Provide the (x, y) coordinate of the cell's center where the given text is located.  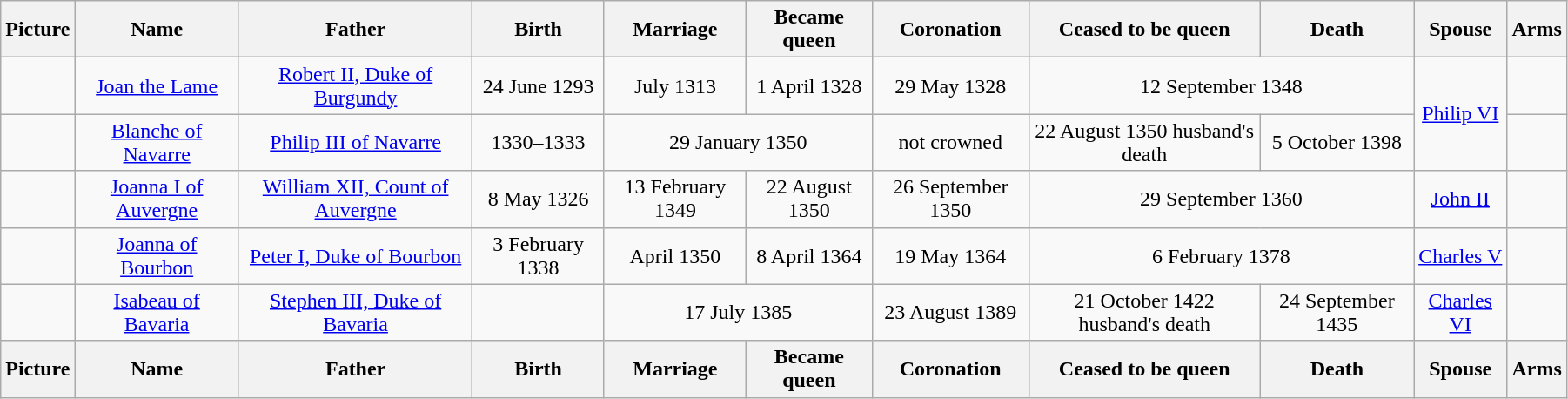
Blanche of Navarre (157, 143)
Joan the Lame (157, 85)
April 1350 (675, 256)
29 May 1328 (950, 85)
3 February 1338 (538, 256)
17 July 1385 (738, 312)
19 May 1364 (950, 256)
John II (1460, 199)
1 April 1328 (809, 85)
24 June 1293 (538, 85)
Joanna of Bourbon (157, 256)
William XII, Count of Auvergne (355, 199)
23 August 1389 (950, 312)
21 October 1422husband's death (1144, 312)
22 August 1350 husband's death (1144, 143)
12 September 1348 (1221, 85)
5 October 1398 (1337, 143)
July 1313 (675, 85)
Charles VI (1460, 312)
not crowned (950, 143)
Joanna I of Auvergne (157, 199)
8 May 1326 (538, 199)
Isabeau of Bavaria (157, 312)
Peter I, Duke of Bourbon (355, 256)
13 February 1349 (675, 199)
6 February 1378 (1221, 256)
29 January 1350 (738, 143)
Stephen III, Duke of Bavaria (355, 312)
26 September 1350 (950, 199)
Philip VI (1460, 114)
1330–1333 (538, 143)
8 April 1364 (809, 256)
Robert II, Duke of Burgundy (355, 85)
29 September 1360 (1221, 199)
Charles V (1460, 256)
24 September 1435 (1337, 312)
22 August 1350 (809, 199)
Philip III of Navarre (355, 143)
